Locate the cell with the specified text and output its (x, y) center coordinate. 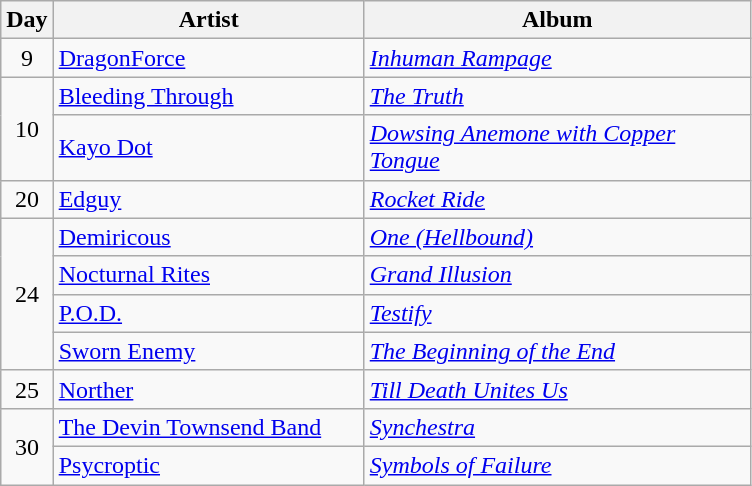
Bleeding Through (208, 96)
P.O.D. (208, 313)
25 (27, 389)
DragonForce (208, 58)
Testify (557, 313)
Inhuman Rampage (557, 58)
Grand Illusion (557, 275)
Nocturnal Rites (208, 275)
Day (27, 20)
The Devin Townsend Band (208, 427)
30 (27, 446)
Kayo Dot (208, 148)
Symbols of Failure (557, 465)
Sworn Enemy (208, 351)
10 (27, 128)
Psycroptic (208, 465)
One (Hellbound) (557, 237)
The Truth (557, 96)
Rocket Ride (557, 199)
24 (27, 294)
The Beginning of the End (557, 351)
Dowsing Anemone with Copper Tongue (557, 148)
Synchestra (557, 427)
Till Death Unites Us (557, 389)
Norther (208, 389)
Edguy (208, 199)
Artist (208, 20)
Demiricous (208, 237)
20 (27, 199)
Album (557, 20)
9 (27, 58)
